Capture the cell that displays the provided text and extract its (X, Y) central coordinate. 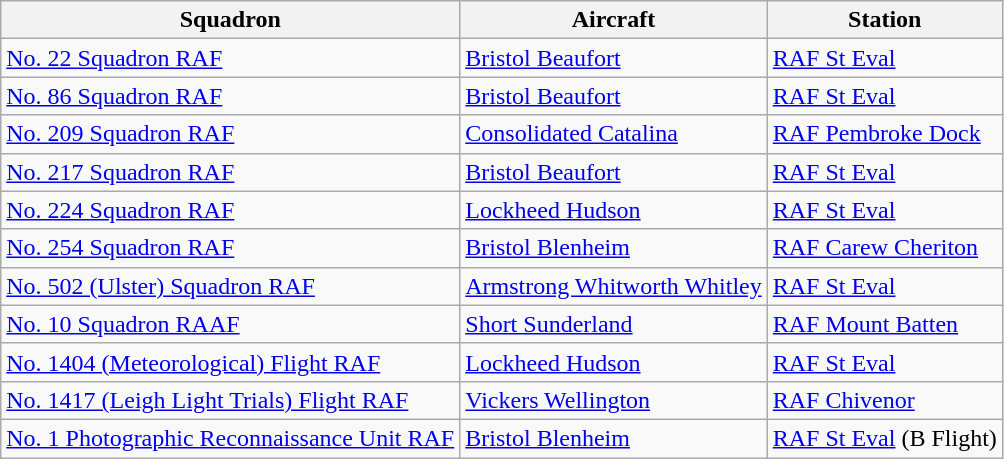
RAF Chivenor (884, 400)
No. 217 Squadron RAF (230, 172)
No. 254 Squadron RAF (230, 248)
Squadron (230, 20)
RAF Mount Batten (884, 324)
No. 1 Photographic Reconnaissance Unit RAF (230, 438)
Armstrong Whitworth Whitley (614, 286)
Short Sunderland (614, 324)
No. 1417 (Leigh Light Trials) Flight RAF (230, 400)
No. 10 Squadron RAAF (230, 324)
RAF St Eval (B Flight) (884, 438)
No. 224 Squadron RAF (230, 210)
Consolidated Catalina (614, 134)
RAF Pembroke Dock (884, 134)
No. 502 (Ulster) Squadron RAF (230, 286)
Station (884, 20)
Aircraft (614, 20)
No. 22 Squadron RAF (230, 58)
No. 1404 (Meteorological) Flight RAF (230, 362)
No. 86 Squadron RAF (230, 96)
No. 209 Squadron RAF (230, 134)
Vickers Wellington (614, 400)
RAF Carew Cheriton (884, 248)
